Return [X, Y] of the center of cell containing provided text 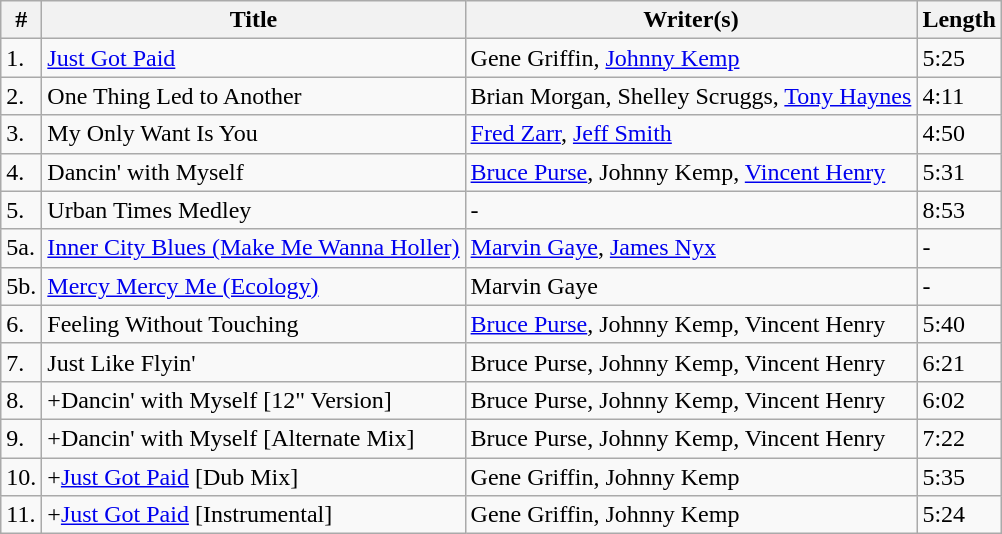
4. [22, 172]
+Dancin' with Myself [12" Version] [254, 400]
8. [22, 400]
6:21 [959, 362]
Inner City Blues (Make Me Wanna Holler) [254, 248]
Marvin Gaye, James Nyx [691, 248]
10. [22, 477]
Urban Times Medley [254, 210]
5:40 [959, 324]
Brian Morgan, Shelley Scruggs, Tony Haynes [691, 96]
Mercy Mercy Me (Ecology) [254, 286]
Length [959, 20]
11. [22, 515]
7:22 [959, 438]
6:02 [959, 400]
5:35 [959, 477]
6. [22, 324]
9. [22, 438]
# [22, 20]
4:11 [959, 96]
Title [254, 20]
+Dancin' with Myself [Alternate Mix] [254, 438]
Writer(s) [691, 20]
Marvin Gaye [691, 286]
One Thing Led to Another [254, 96]
5:25 [959, 58]
2. [22, 96]
Dancin' with Myself [254, 172]
4:50 [959, 134]
Just Like Flyin' [254, 362]
5. [22, 210]
5:24 [959, 515]
Just Got Paid [254, 58]
5b. [22, 286]
5a. [22, 248]
My Only Want Is You [254, 134]
+Just Got Paid [Dub Mix] [254, 477]
Feeling Without Touching [254, 324]
+Just Got Paid [Instrumental] [254, 515]
5:31 [959, 172]
3. [22, 134]
Fred Zarr, Jeff Smith [691, 134]
8:53 [959, 210]
7. [22, 362]
1. [22, 58]
